Scan for the cell matching the given text and deliver its [X, Y] coordinate at center. 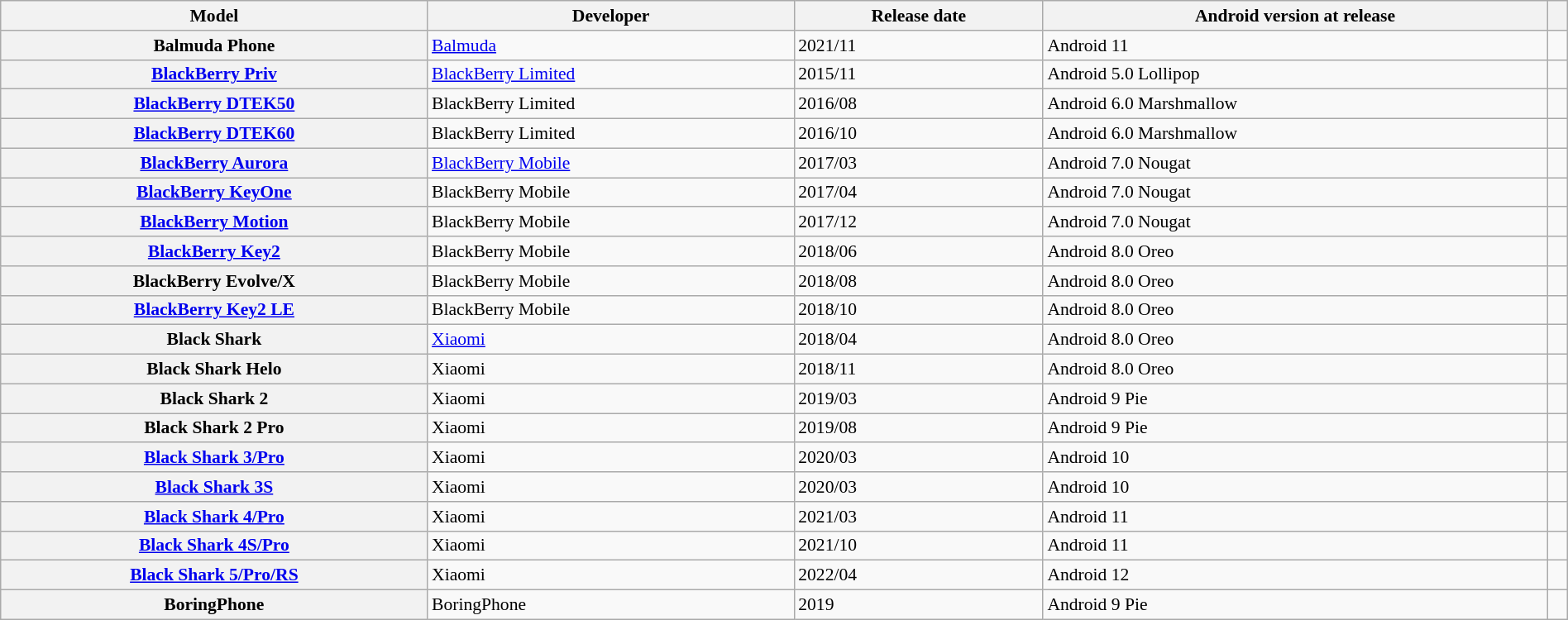
2022/04 [918, 575]
2018/08 [918, 281]
Android version at release [1295, 16]
2018/04 [918, 340]
2017/03 [918, 163]
BlackBerry Motion [214, 222]
BlackBerry Priv [214, 74]
BlackBerry Key2 [214, 251]
BlackBerry DTEK50 [214, 104]
Black Shark 4/Pro [214, 517]
Black Shark 5/Pro/RS [214, 575]
Release date [918, 16]
2017/12 [918, 222]
BlackBerry Evolve/X [214, 281]
Black Shark 2 Pro [214, 428]
Black Shark 2 [214, 398]
2019/03 [918, 398]
2021/11 [918, 45]
Balmuda [610, 45]
2018/11 [918, 370]
Developer [610, 16]
BlackBerry Aurora [214, 163]
Black Shark [214, 340]
2019/08 [918, 428]
Black Shark 4S/Pro [214, 546]
Model [214, 16]
Black Shark Helo [214, 370]
2018/06 [918, 251]
BlackBerry Key2 LE [214, 310]
2015/11 [918, 74]
2018/10 [918, 310]
2016/10 [918, 134]
2016/08 [918, 104]
Black Shark 3S [214, 487]
Black Shark 3/Pro [214, 458]
BlackBerry KeyOne [214, 193]
Android 12 [1295, 575]
2021/03 [918, 517]
Android 5.0 Lollipop [1295, 74]
2019 [918, 605]
BlackBerry DTEK60 [214, 134]
Balmuda Phone [214, 45]
2017/04 [918, 193]
2021/10 [918, 546]
